For the text-containing cell, return its midpoint in (X, Y) coordinate format. 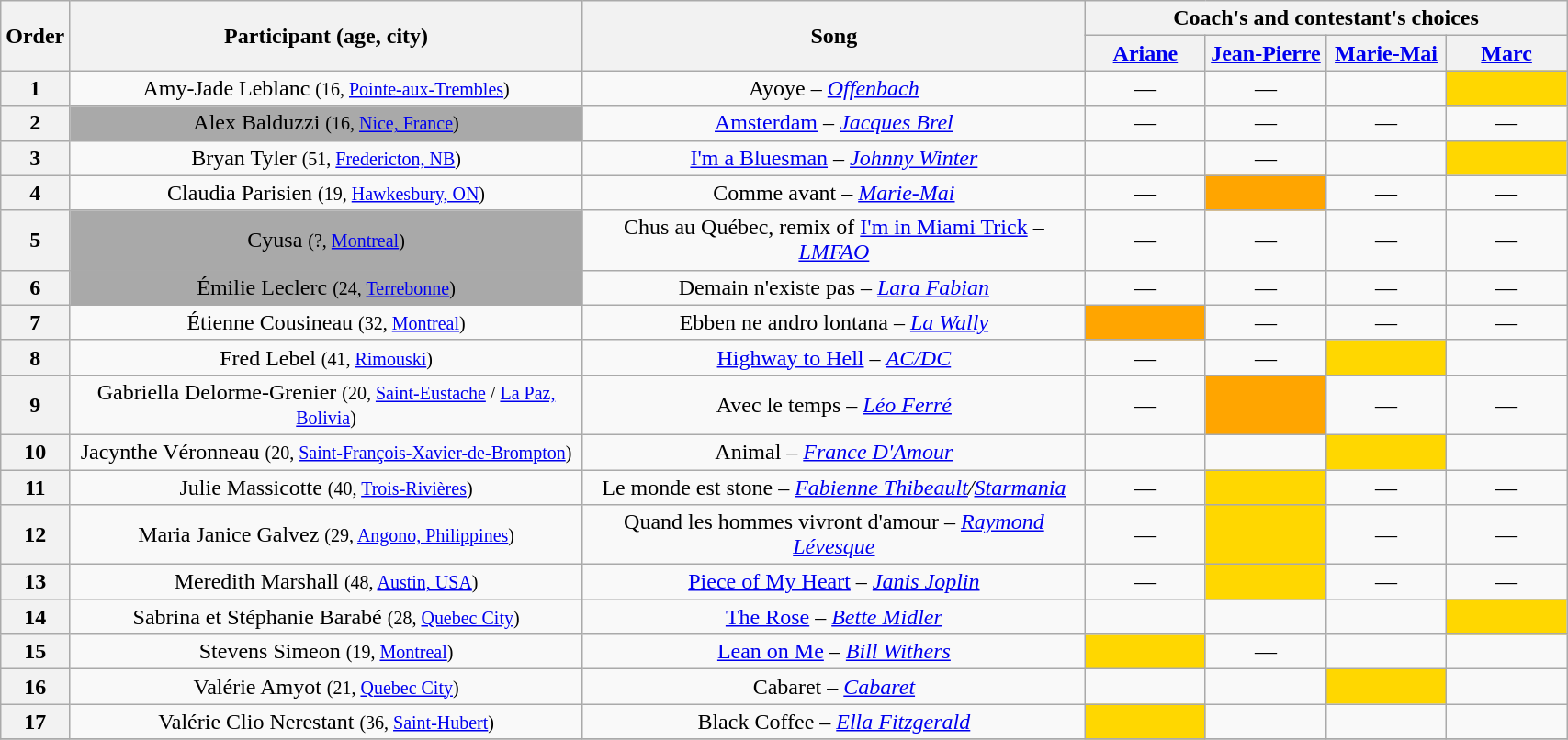
13 (35, 582)
Order (35, 36)
Marc (1506, 53)
15 (35, 652)
Coach's and contestant's choices (1325, 18)
9 (35, 404)
Amsterdam – Jacques Brel (834, 123)
Ayoye – Offenbach (834, 88)
6 (35, 287)
Claudia Parisien (19, Hawkesbury, ON) (327, 193)
I'm a Bluesman – Johnny Winter (834, 158)
Meredith Marshall (48, Austin, USA) (327, 582)
Participant (age, city) (327, 36)
Étienne Cousineau (32, Montreal) (327, 322)
Fred Lebel (41, Rimouski) (327, 357)
Sabrina et Stéphanie Barabé (28, Quebec City) (327, 617)
11 (35, 488)
14 (35, 617)
Black Coffee – Ella Fitzgerald (834, 722)
3 (35, 158)
Chus au Québec, remix of I'm in Miami Trick – LMFAO (834, 241)
16 (35, 687)
Bryan Tyler (51, Fredericton, NB) (327, 158)
7 (35, 322)
Animal – France D'Amour (834, 452)
Alex Balduzzi (16, Nice, France) (327, 123)
The Rose – Bette Midler (834, 617)
17 (35, 722)
1 (35, 88)
8 (35, 357)
Demain n'existe pas – Lara Fabian (834, 287)
Le monde est stone – Fabienne Thibeault/Starmania (834, 488)
Jean-Pierre (1266, 53)
2 (35, 123)
Highway to Hell – AC/DC (834, 357)
Amy-Jade Leblanc (16, Pointe-aux-Trembles) (327, 88)
10 (35, 452)
Jacynthe Véronneau (20, Saint-François-Xavier-de-Brompton) (327, 452)
Ebben ne andro lontana – La Wally (834, 322)
Lean on Me – Bill Withers (834, 652)
Maria Janice Galvez (29, Angono, Philippines) (327, 534)
Julie Massicotte (40, Trois-Rivières) (327, 488)
12 (35, 534)
Stevens Simeon (19, Montreal) (327, 652)
Ariane (1145, 53)
Quand les hommes vivront d'amour – Raymond Lévesque (834, 534)
Song (834, 36)
Gabriella Delorme-Grenier (20, Saint-Eustache / La Paz, Bolivia) (327, 404)
Valérie Amyot (21, Quebec City) (327, 687)
Émilie Leclerc (24, Terrebonne) (327, 287)
4 (35, 193)
Valérie Clio Nerestant (36, Saint-Hubert) (327, 722)
Cyusa (?, Montreal) (327, 241)
Marie-Mai (1387, 53)
Piece of My Heart – Janis Joplin (834, 582)
Avec le temps – Léo Ferré (834, 404)
Cabaret – Cabaret (834, 687)
Comme avant – Marie-Mai (834, 193)
5 (35, 241)
